From the cell containing the given text, extract its center point as (X, Y) coordinate. 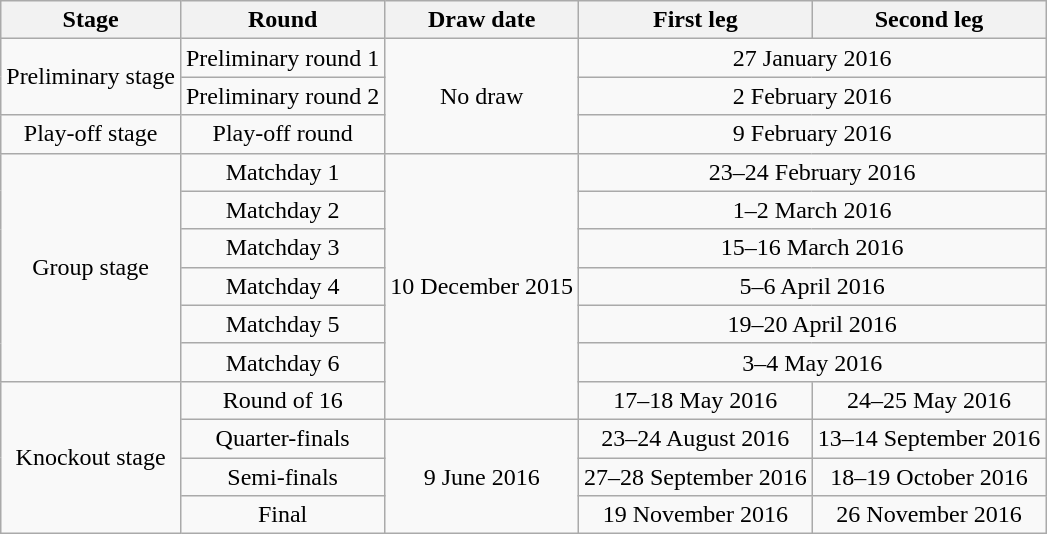
24–25 May 2016 (929, 400)
Preliminary round 1 (282, 58)
26 November 2016 (929, 515)
Second leg (929, 20)
Round (282, 20)
Preliminary round 2 (282, 96)
Play-off round (282, 134)
19 November 2016 (695, 515)
3–4 May 2016 (812, 362)
23–24 February 2016 (812, 172)
Knockout stage (91, 457)
Matchday 6 (282, 362)
Play-off stage (91, 134)
10 December 2015 (482, 286)
27 January 2016 (812, 58)
27–28 September 2016 (695, 477)
Stage (91, 20)
Matchday 4 (282, 286)
23–24 August 2016 (695, 438)
9 June 2016 (482, 476)
Preliminary stage (91, 77)
18–19 October 2016 (929, 477)
5–6 April 2016 (812, 286)
Matchday 1 (282, 172)
First leg (695, 20)
Matchday 3 (282, 248)
Semi-finals (282, 477)
No draw (482, 96)
13–14 September 2016 (929, 438)
Draw date (482, 20)
Group stage (91, 267)
Final (282, 515)
9 February 2016 (812, 134)
Matchday 2 (282, 210)
17–18 May 2016 (695, 400)
Matchday 5 (282, 324)
Round of 16 (282, 400)
1–2 March 2016 (812, 210)
15–16 March 2016 (812, 248)
19–20 April 2016 (812, 324)
Quarter-finals (282, 438)
2 February 2016 (812, 96)
